Provide the (X, Y) coordinate of the cell's center where the given text is located.  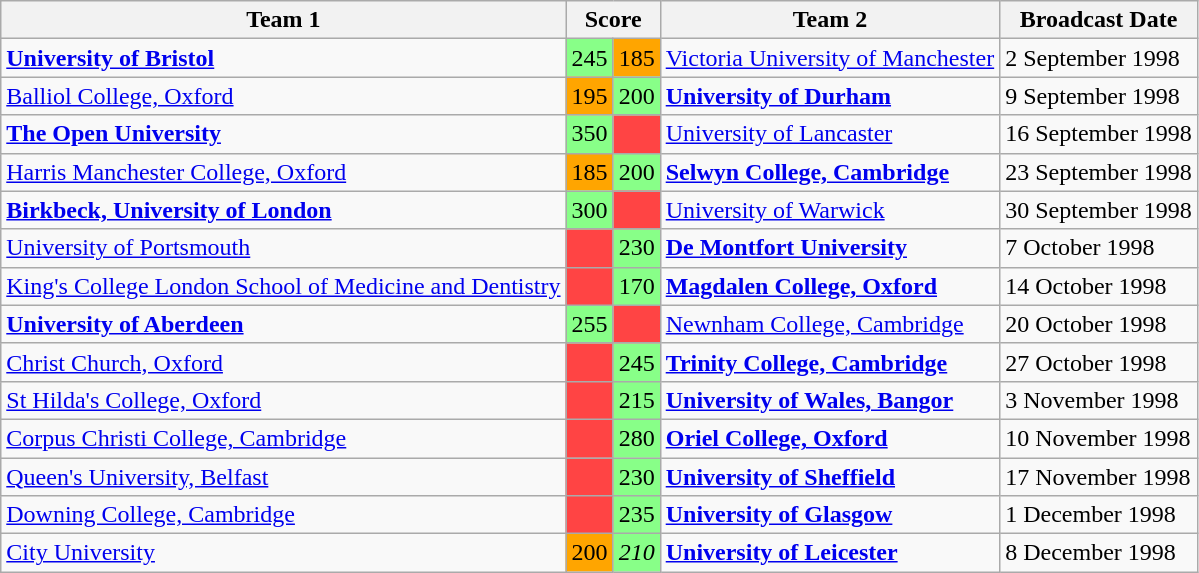
University of Wales, Bangor (830, 400)
University of Portsmouth (284, 248)
8 December 1998 (1099, 553)
St Hilda's College, Oxford (284, 400)
9 September 1998 (1099, 96)
255 (590, 324)
215 (636, 400)
1 December 1998 (1099, 515)
Christ Church, Oxford (284, 362)
Downing College, Cambridge (284, 515)
210 (636, 553)
University of Glasgow (830, 515)
17 November 1998 (1099, 477)
170 (636, 286)
University of Durham (830, 96)
Harris Manchester College, Oxford (284, 172)
University of Bristol (284, 58)
University of Sheffield (830, 477)
23 September 1998 (1099, 172)
Team 2 (830, 20)
Corpus Christi College, Cambridge (284, 438)
Victoria University of Manchester (830, 58)
City University (284, 553)
14 October 1998 (1099, 286)
De Montfort University (830, 248)
350 (590, 134)
30 September 1998 (1099, 210)
Balliol College, Oxford (284, 96)
Selwyn College, Cambridge (830, 172)
The Open University (284, 134)
Team 1 (284, 20)
King's College London School of Medicine and Dentistry (284, 286)
Queen's University, Belfast (284, 477)
20 October 1998 (1099, 324)
280 (636, 438)
Magdalen College, Oxford (830, 286)
10 November 1998 (1099, 438)
Trinity College, Cambridge (830, 362)
7 October 1998 (1099, 248)
Oriel College, Oxford (830, 438)
Score (613, 20)
195 (590, 96)
Newnham College, Cambridge (830, 324)
Birkbeck, University of London (284, 210)
University of Warwick (830, 210)
3 November 1998 (1099, 400)
16 September 1998 (1099, 134)
University of Aberdeen (284, 324)
2 September 1998 (1099, 58)
University of Lancaster (830, 134)
27 October 1998 (1099, 362)
300 (590, 210)
Broadcast Date (1099, 20)
235 (636, 515)
University of Leicester (830, 553)
